Locate the cell with the specified text and output its [X, Y] center coordinate. 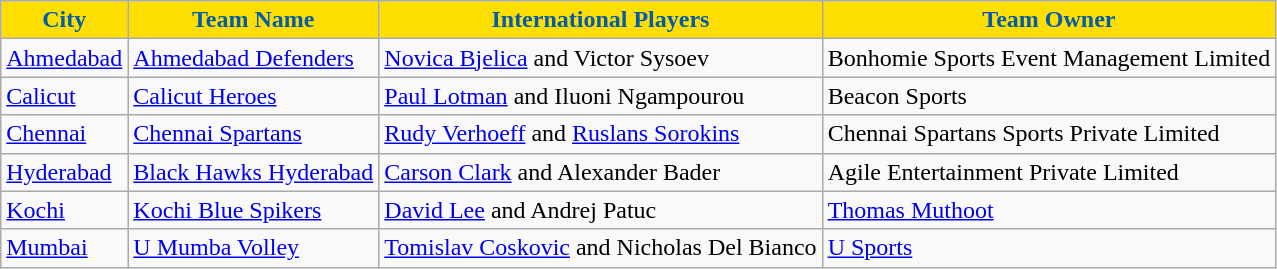
Kochi [64, 210]
David Lee and Andrej Patuc [600, 210]
Black Hawks Hyderabad [254, 172]
Chennai [64, 134]
Thomas Muthoot [1049, 210]
Tomislav Coskovic and Nicholas Del Bianco [600, 248]
Mumbai [64, 248]
Paul Lotman and Iluoni Ngampourou [600, 96]
International Players [600, 20]
Beacon Sports [1049, 96]
Calicut Heroes [254, 96]
Bonhomie Sports Event Management Limited [1049, 58]
U Sports [1049, 248]
City [64, 20]
Hyderabad [64, 172]
Chennai Spartans [254, 134]
Calicut [64, 96]
Carson Clark and Alexander Bader [600, 172]
Rudy Verhoeff and Ruslans Sorokins [600, 134]
Agile Entertainment Private Limited [1049, 172]
Ahmedabad Defenders [254, 58]
Ahmedabad [64, 58]
Chennai Spartans Sports Private Limited [1049, 134]
Team Owner [1049, 20]
U Mumba Volley [254, 248]
Kochi Blue Spikers [254, 210]
Novica Bjelica and Victor Sysoev [600, 58]
Team Name [254, 20]
